Determine the [x, y] coordinate at the center of the cell enclosing the given text.  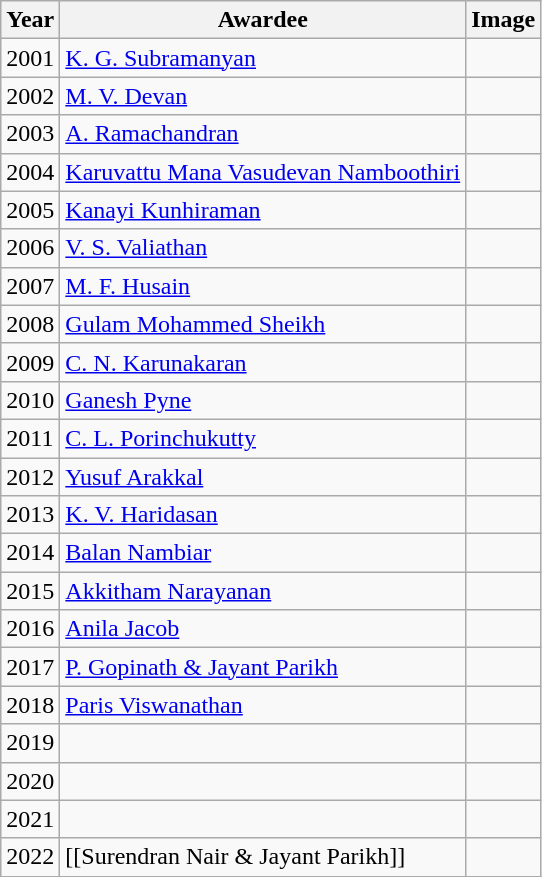
C. L. Porinchukutty [263, 438]
2020 [30, 781]
Kanayi Kunhiraman [263, 210]
2007 [30, 286]
Image [504, 20]
2013 [30, 515]
P. Gopinath & Jayant Parikh [263, 667]
2008 [30, 324]
2001 [30, 58]
2017 [30, 667]
M. F. Husain [263, 286]
2005 [30, 210]
Akkitham Narayanan [263, 591]
Anila Jacob [263, 629]
Karuvattu Mana Vasudevan Namboothiri [263, 172]
V. S. Valiathan [263, 248]
2016 [30, 629]
2002 [30, 96]
[[Surendran Nair & Jayant Parikh]] [263, 857]
Ganesh Pyne [263, 400]
Paris Viswanathan [263, 705]
2015 [30, 591]
2006 [30, 248]
2019 [30, 743]
Gulam Mohammed Sheikh [263, 324]
Awardee [263, 20]
2012 [30, 477]
Year [30, 20]
2009 [30, 362]
Balan Nambiar [263, 553]
2021 [30, 819]
2011 [30, 438]
C. N. Karunakaran [263, 362]
2014 [30, 553]
K. V. Haridasan [263, 515]
2003 [30, 134]
Yusuf Arakkal [263, 477]
A. Ramachandran [263, 134]
2022 [30, 857]
K. G. Subramanyan [263, 58]
2010 [30, 400]
2004 [30, 172]
2018 [30, 705]
M. V. Devan [263, 96]
